Identify which cell holds the provided text, then report its (x, y) central coordinate. 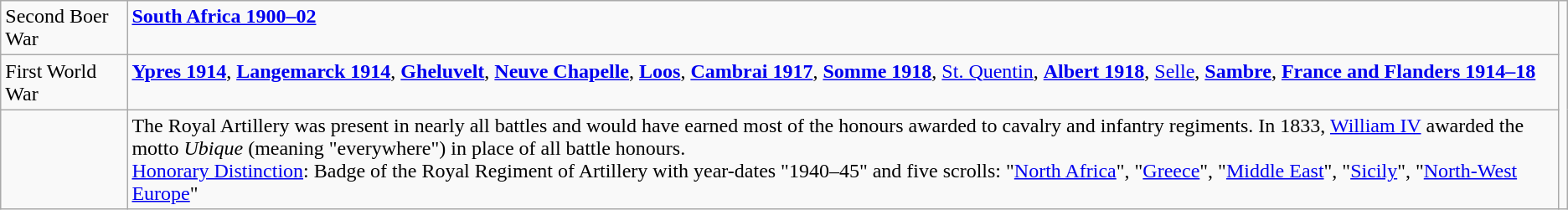
South Africa 1900–02 (843, 28)
Second Boer War (64, 28)
First World War (64, 82)
